Identify which cell holds the provided text, then report its (X, Y) central coordinate. 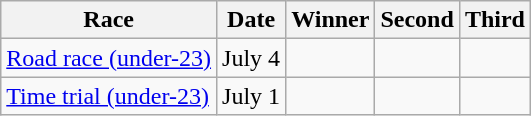
Race (109, 20)
Second (417, 20)
Time trial (under-23) (109, 96)
Road race (under-23) (109, 58)
Date (252, 20)
Winner (330, 20)
Third (494, 20)
July 4 (252, 58)
July 1 (252, 96)
